Extract the (x, y) coordinate from the center of the cell holding the provided text.  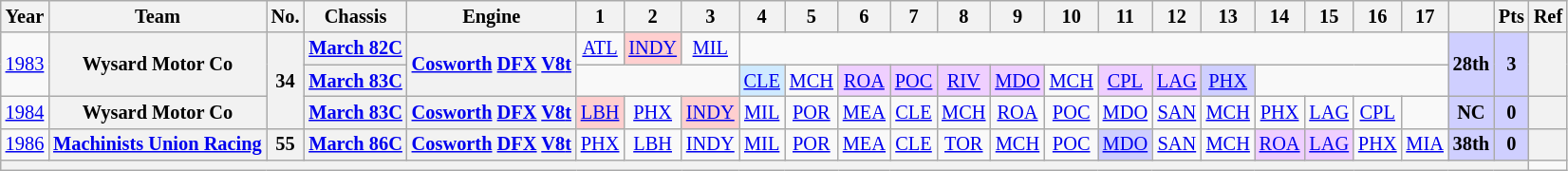
March 82C (355, 48)
Pts (1511, 16)
12 (1177, 16)
8 (963, 16)
15 (1329, 16)
Chassis (355, 16)
16 (1377, 16)
1983 (25, 65)
March 86C (355, 144)
Ref (1548, 16)
38th (1471, 144)
5 (812, 16)
NC (1471, 112)
9 (1017, 16)
11 (1126, 16)
Year (25, 16)
17 (1424, 16)
Team (158, 16)
RIV (963, 81)
Engine (492, 16)
TOR (963, 144)
10 (1072, 16)
6 (864, 16)
Machinists Union Racing (158, 144)
28th (1471, 65)
No. (286, 16)
1986 (25, 144)
13 (1228, 16)
MIA (1424, 144)
4 (762, 16)
ATL (600, 48)
1984 (25, 112)
34 (286, 80)
7 (913, 16)
14 (1279, 16)
1 (600, 16)
55 (286, 144)
2 (653, 16)
